Scan for the cell matching the given text and deliver its (X, Y) coordinate at center. 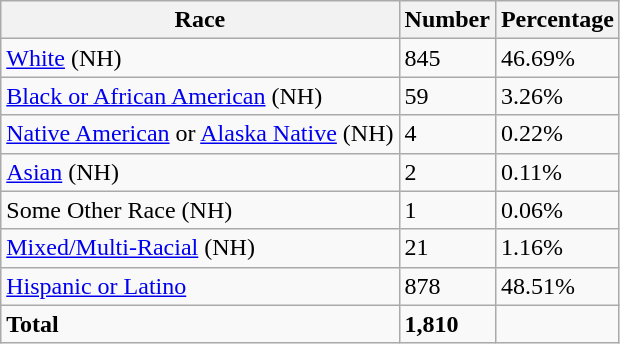
1,810 (447, 324)
0.06% (557, 210)
21 (447, 248)
Asian (NH) (200, 172)
Native American or Alaska Native (NH) (200, 134)
1 (447, 210)
59 (447, 96)
Number (447, 20)
Some Other Race (NH) (200, 210)
Total (200, 324)
Race (200, 20)
3.26% (557, 96)
4 (447, 134)
48.51% (557, 286)
Black or African American (NH) (200, 96)
White (NH) (200, 58)
Hispanic or Latino (200, 286)
2 (447, 172)
0.11% (557, 172)
46.69% (557, 58)
Mixed/Multi-Racial (NH) (200, 248)
Percentage (557, 20)
878 (447, 286)
845 (447, 58)
0.22% (557, 134)
1.16% (557, 248)
